Detect which cell encompasses the target text, then output its (x, y) center coordinate. 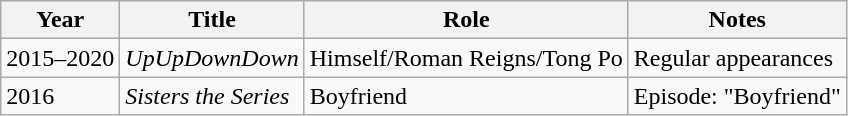
UpUpDownDown (212, 58)
Sisters the Series (212, 96)
Title (212, 20)
Regular appearances (737, 58)
2016 (60, 96)
Boyfriend (466, 96)
Episode: "Boyfriend" (737, 96)
Notes (737, 20)
Himself/Roman Reigns/Tong Po (466, 58)
Year (60, 20)
Role (466, 20)
2015–2020 (60, 58)
